Scan for the cell matching the given text and deliver its (X, Y) coordinate at center. 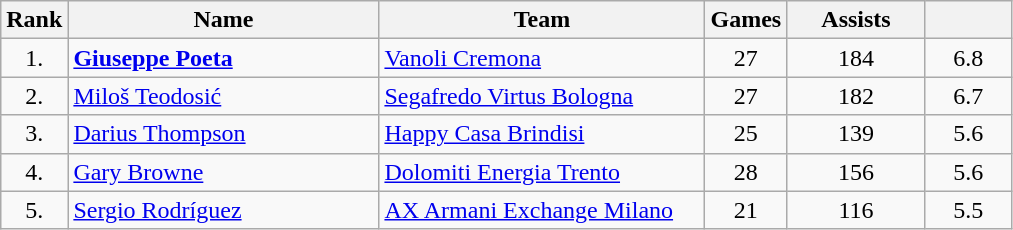
Games (746, 20)
5. (34, 210)
Assists (856, 20)
3. (34, 134)
25 (746, 134)
Gary Browne (224, 172)
6.8 (968, 58)
21 (746, 210)
Vanoli Cremona (542, 58)
Dolomiti Energia Trento (542, 172)
139 (856, 134)
6.7 (968, 96)
28 (746, 172)
5.5 (968, 210)
Giuseppe Poeta (224, 58)
AX Armani Exchange Milano (542, 210)
Rank (34, 20)
184 (856, 58)
Darius Thompson (224, 134)
2. (34, 96)
Segafredo Virtus Bologna (542, 96)
1. (34, 58)
116 (856, 210)
182 (856, 96)
Name (224, 20)
156 (856, 172)
Miloš Teodosić (224, 96)
4. (34, 172)
Sergio Rodríguez (224, 210)
Team (542, 20)
Happy Casa Brindisi (542, 134)
